Find where the given text appears and provide that cell's center as [X, Y] coordinate. 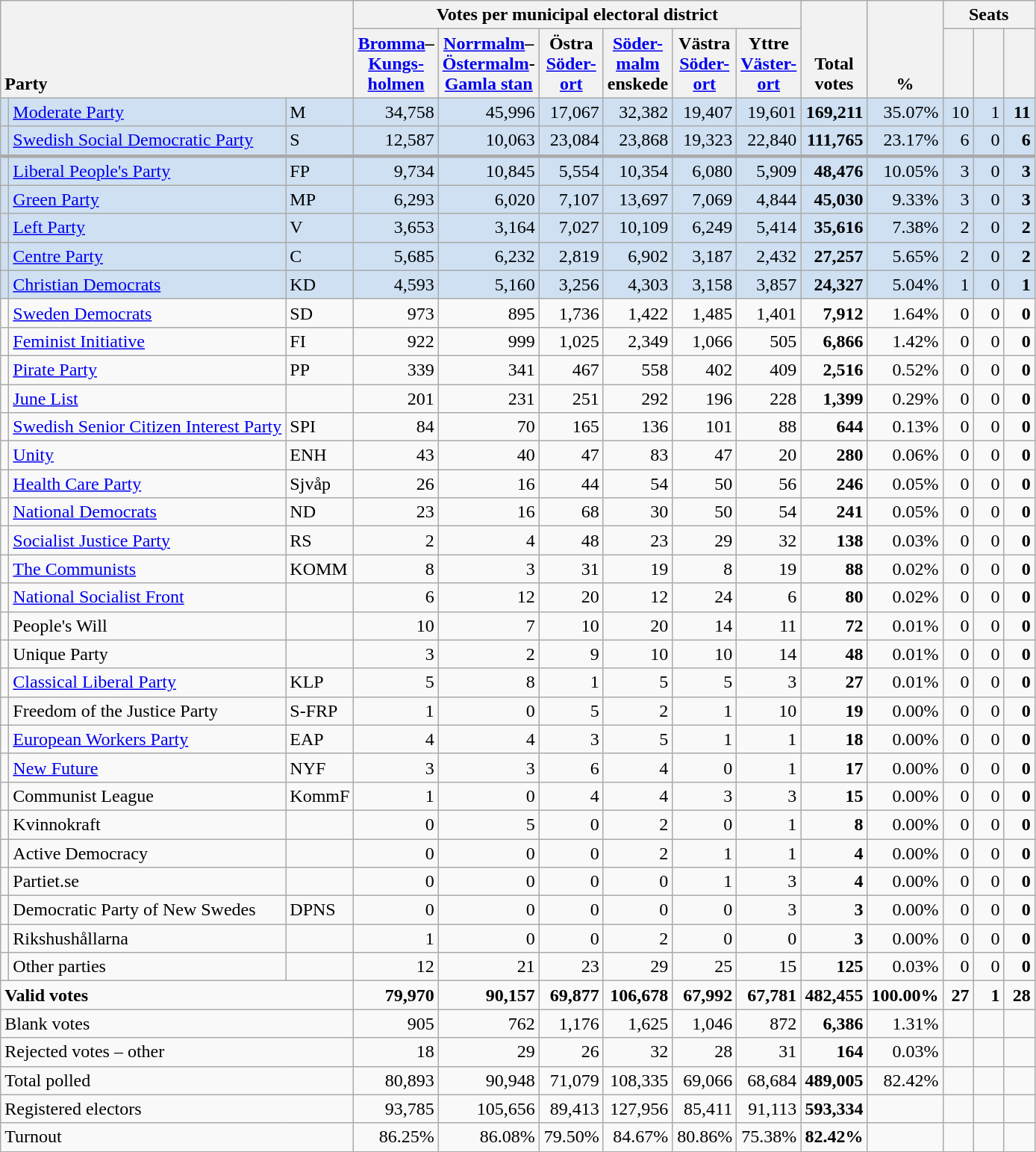
FP [319, 170]
3,164 [488, 228]
30 [637, 512]
19,323 [705, 141]
0.52% [905, 370]
S-FRP [319, 711]
467 [571, 370]
MP [319, 199]
872 [769, 1024]
101 [705, 427]
% [905, 49]
3,158 [705, 284]
231 [488, 398]
7,107 [571, 199]
292 [637, 398]
9 [571, 654]
339 [396, 370]
922 [396, 341]
1,176 [571, 1024]
24 [705, 597]
5.65% [905, 256]
6,293 [396, 199]
228 [769, 398]
45,996 [488, 112]
71,079 [571, 1080]
1,736 [571, 313]
68 [571, 512]
Unique Party [148, 654]
SD [319, 313]
7 [488, 626]
80.86% [705, 1137]
69,066 [705, 1080]
32,382 [637, 112]
22,840 [769, 141]
EAP [319, 739]
90,948 [488, 1080]
C [319, 256]
June List [148, 398]
80 [834, 597]
24,327 [834, 284]
70 [488, 427]
241 [834, 512]
1,422 [637, 313]
7.38% [905, 228]
Bromma–Kungs- holmen [396, 63]
1,625 [637, 1024]
1.64% [905, 313]
The Communists [148, 569]
Turnout [178, 1137]
4,593 [396, 284]
0.13% [905, 427]
762 [488, 1024]
SPI [319, 427]
Other parties [148, 967]
KommF [319, 796]
6,902 [637, 256]
201 [396, 398]
Communist League [148, 796]
165 [571, 427]
105,656 [488, 1109]
M [319, 112]
Partiet.se [148, 882]
402 [705, 370]
19,407 [705, 112]
3,256 [571, 284]
35.07% [905, 112]
Kvinnokraft [148, 824]
44 [571, 484]
1,046 [705, 1024]
Pirate Party [148, 370]
169,211 [834, 112]
12,587 [396, 141]
ND [319, 512]
27,257 [834, 256]
4,844 [769, 199]
23.17% [905, 141]
10,845 [488, 170]
Yttre Väster- ort [769, 63]
7,069 [705, 199]
48,476 [834, 170]
905 [396, 1024]
Seats [988, 15]
999 [488, 341]
895 [488, 313]
New Future [148, 768]
Swedish Social Democratic Party [148, 141]
S [319, 141]
0.06% [905, 455]
10,354 [637, 170]
164 [834, 1052]
DPNS [319, 910]
644 [834, 427]
85,411 [705, 1109]
6,232 [488, 256]
9,734 [396, 170]
43 [396, 455]
505 [769, 341]
National Democrats [148, 512]
NYF [319, 768]
409 [769, 370]
Unity [148, 455]
35,616 [834, 228]
6,386 [834, 1024]
5,414 [769, 228]
34,758 [396, 112]
10,063 [488, 141]
91,113 [769, 1109]
European Workers Party [148, 739]
138 [834, 541]
7,027 [571, 228]
6,249 [705, 228]
9.33% [905, 199]
Socialist Justice Party [148, 541]
5,554 [571, 170]
106,678 [637, 995]
Sweden Democrats [148, 313]
1,025 [571, 341]
89,413 [571, 1109]
Västra Söder- ort [705, 63]
People's Will [148, 626]
341 [488, 370]
67,992 [705, 995]
Swedish Senior Citizen Interest Party [148, 427]
13,697 [637, 199]
40 [488, 455]
FI [319, 341]
25 [705, 967]
Registered electors [178, 1109]
Söder- malm enskede [637, 63]
56 [769, 484]
Blank votes [178, 1024]
Rejected votes – other [178, 1052]
93,785 [396, 1109]
Moderate Party [148, 112]
3,653 [396, 228]
19,601 [769, 112]
10,109 [637, 228]
Christian Democrats [148, 284]
6,080 [705, 170]
3,187 [705, 256]
1,485 [705, 313]
Liberal People's Party [148, 170]
251 [571, 398]
136 [637, 427]
68,684 [769, 1080]
Östra Söder- ort [571, 63]
Active Democracy [148, 853]
83 [637, 455]
1.42% [905, 341]
23,868 [637, 141]
21 [488, 967]
45,030 [834, 199]
17 [834, 768]
0.29% [905, 398]
196 [705, 398]
72 [834, 626]
2,349 [637, 341]
Party [178, 49]
National Socialist Front [148, 597]
KD [319, 284]
973 [396, 313]
111,765 [834, 141]
Democratic Party of New Swedes [148, 910]
4,303 [637, 284]
Left Party [148, 228]
84.67% [637, 1137]
PP [319, 370]
86.25% [396, 1137]
246 [834, 484]
5.04% [905, 284]
V [319, 228]
17,067 [571, 112]
Classical Liberal Party [148, 682]
482,455 [834, 995]
Norrmalm–Östermalm- Gamla stan [488, 63]
KOMM [319, 569]
Sjvåp [319, 484]
80,893 [396, 1080]
2,432 [769, 256]
KLP [319, 682]
Total votes [834, 49]
5,909 [769, 170]
84 [396, 427]
Green Party [148, 199]
127,956 [637, 1109]
10.05% [905, 170]
23,084 [571, 141]
Rikshushållarna [148, 938]
100.00% [905, 995]
280 [834, 455]
6,866 [834, 341]
489,005 [834, 1080]
67,781 [769, 995]
1.31% [905, 1024]
2,819 [571, 256]
Votes per municipal electoral district [578, 15]
Feminist Initiative [148, 341]
Centre Party [148, 256]
558 [637, 370]
593,334 [834, 1109]
RS [319, 541]
Total polled [178, 1080]
75.38% [769, 1137]
86.08% [488, 1137]
ENH [319, 455]
2,516 [834, 370]
69,877 [571, 995]
Freedom of the Justice Party [148, 711]
6,020 [488, 199]
125 [834, 967]
Valid votes [178, 995]
79.50% [571, 1137]
7,912 [834, 313]
79,970 [396, 995]
1,401 [769, 313]
1,399 [834, 398]
108,335 [637, 1080]
1,066 [705, 341]
90,157 [488, 995]
5,160 [488, 284]
Health Care Party [148, 484]
5,685 [396, 256]
3,857 [769, 284]
